Provide the [x, y] coordinate of the cell's center where the given text is located.  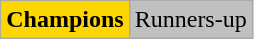
Runners-up [190, 20]
Champions [65, 20]
